Capture the cell that displays the provided text and extract its (x, y) central coordinate. 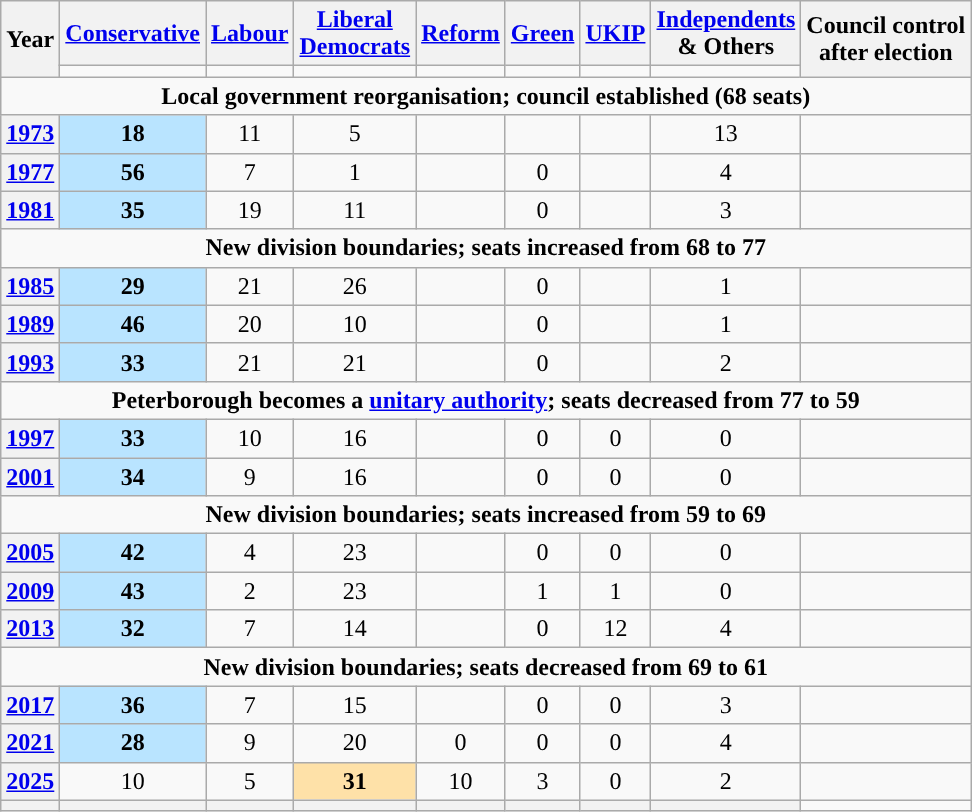
15 (355, 705)
34 (133, 477)
1985 (30, 286)
Labour (250, 34)
28 (133, 743)
2021 (30, 743)
2013 (30, 629)
New division boundaries; seats increased from 68 to 77 (486, 248)
14 (355, 629)
18 (133, 134)
36 (133, 705)
2009 (30, 591)
Independents& Others (726, 34)
1973 (30, 134)
Local government reorganisation; council established (68 seats) (486, 96)
1989 (30, 324)
56 (133, 172)
2005 (30, 553)
2017 (30, 705)
26 (355, 286)
2025 (30, 781)
Year (30, 39)
2001 (30, 477)
Conservative (133, 34)
29 (133, 286)
1993 (30, 362)
New division boundaries; seats decreased from 69 to 61 (486, 667)
13 (726, 134)
1997 (30, 438)
1981 (30, 210)
42 (133, 553)
35 (133, 210)
12 (616, 629)
Reform (461, 34)
43 (133, 591)
31 (355, 781)
UKIP (616, 34)
46 (133, 324)
Liberal Democrats (355, 34)
1977 (30, 172)
19 (250, 210)
New division boundaries; seats increased from 59 to 69 (486, 515)
Peterborough becomes a unitary authority; seats decreased from 77 to 59 (486, 400)
Council controlafter election (886, 39)
Green (542, 34)
32 (133, 629)
